Scan for the cell matching the given text and deliver its (x, y) coordinate at center. 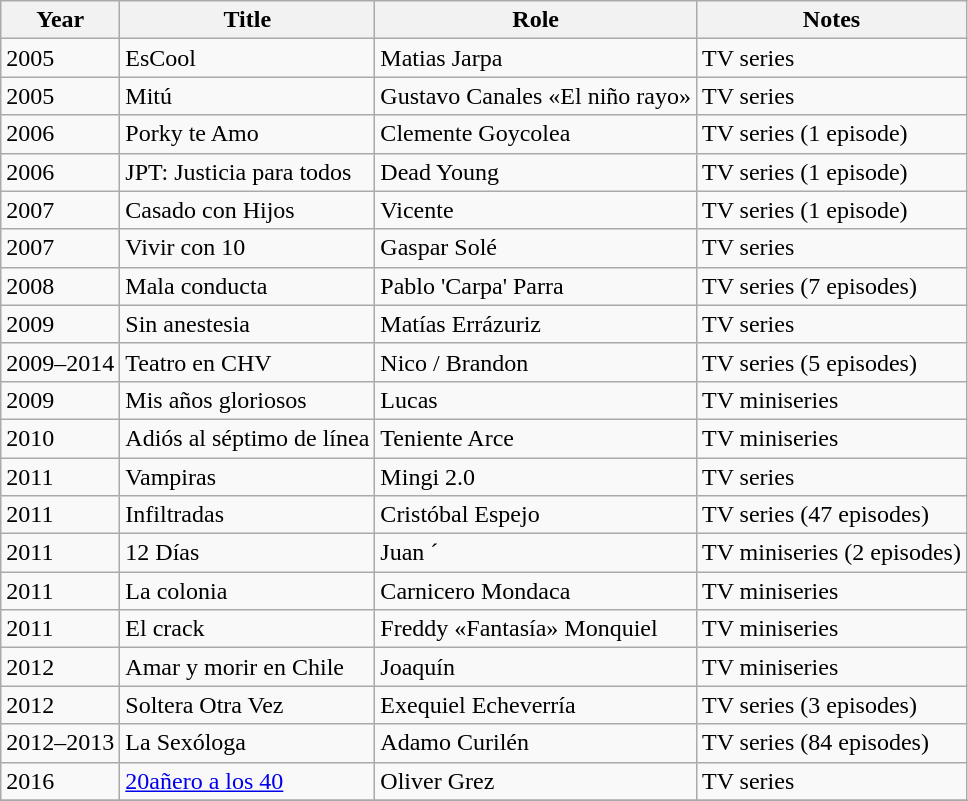
Gustavo Canales «El niño rayo» (536, 96)
Soltera Otra Vez (248, 705)
2010 (60, 438)
2009–2014 (60, 362)
Infiltradas (248, 515)
La Sexóloga (248, 743)
EsCool (248, 58)
Freddy «Fantasía» Monquiel (536, 629)
TV series (7 episodes) (832, 286)
2016 (60, 781)
Teatro en CHV (248, 362)
2008 (60, 286)
Sin anestesia (248, 324)
Nico / Brandon (536, 362)
Mitú (248, 96)
Exequiel Echeverría (536, 705)
Mis años gloriosos (248, 400)
TV series (5 episodes) (832, 362)
Adamo Curilén (536, 743)
Lucas (536, 400)
Gaspar Solé (536, 248)
12 Días (248, 553)
Pablo 'Carpa' Parra (536, 286)
Juan ´ (536, 553)
Vampiras (248, 477)
Carnicero Mondaca (536, 591)
Mingi 2.0 (536, 477)
Vicente (536, 210)
2012–2013 (60, 743)
Adiós al séptimo de línea (248, 438)
La colonia (248, 591)
TV series (3 episodes) (832, 705)
JPT: Justicia para todos (248, 172)
Year (60, 20)
Casado con Hijos (248, 210)
20añero a los 40 (248, 781)
Matias Jarpa (536, 58)
Porky te Amo (248, 134)
TV series (84 episodes) (832, 743)
Role (536, 20)
Oliver Grez (536, 781)
Vivir con 10 (248, 248)
Teniente Arce (536, 438)
Cristóbal Espejo (536, 515)
Notes (832, 20)
El crack (248, 629)
TV miniseries (2 episodes) (832, 553)
Amar y morir en Chile (248, 667)
Dead Young (536, 172)
Mala conducta (248, 286)
Matías Errázuriz (536, 324)
Clemente Goycolea (536, 134)
TV series (47 episodes) (832, 515)
Title (248, 20)
Joaquín (536, 667)
